Scan for the cell matching the given text and deliver its (X, Y) coordinate at center. 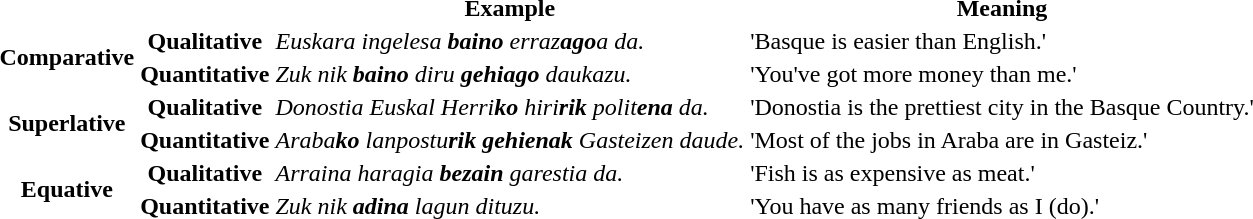
Zuk nik baino diru gehiago daukazu. (510, 74)
Arraina haragia bezain garestia da. (510, 173)
Euskara ingelesa baino errazagoa da. (510, 41)
Arabako lanposturik gehienak Gasteizen daude. (510, 140)
Donostia Euskal Herriko hiririk politena da. (510, 107)
